Pinpoint the cell where the given text exists, returning its (X, Y) midpoint coordinate. 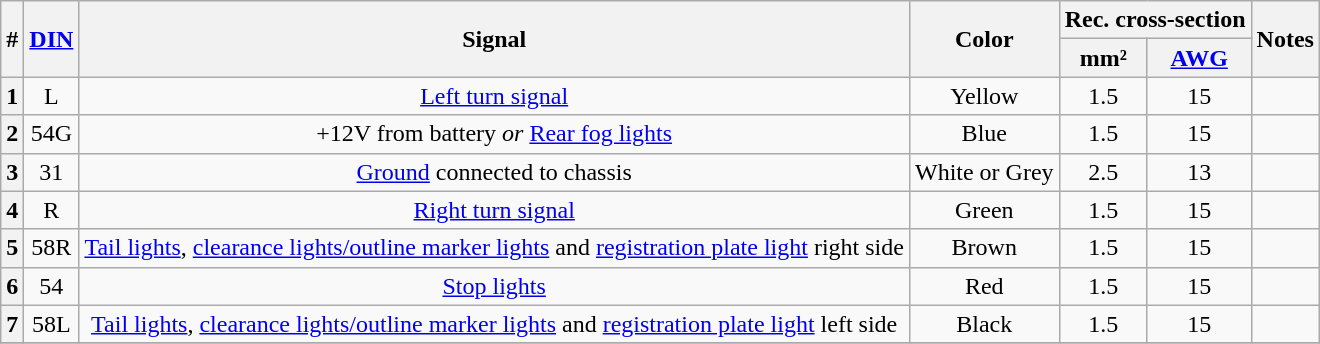
White or Grey (984, 172)
Blue (984, 134)
54 (52, 286)
Stop lights (494, 286)
3 (12, 172)
Tail lights, clearance lights/outline marker lights and registration plate light right side (494, 248)
58R (52, 248)
DIN (52, 39)
L (52, 96)
Yellow (984, 96)
5 (12, 248)
58L (52, 324)
mm² (1103, 58)
4 (12, 210)
13 (1199, 172)
Color (984, 39)
+12V from battery or Rear fog lights (494, 134)
2 (12, 134)
Ground connected to chassis (494, 172)
Notes (1285, 39)
R (52, 210)
# (12, 39)
6 (12, 286)
AWG (1199, 58)
Rec. cross-section (1155, 20)
Right turn signal (494, 210)
2.5 (1103, 172)
54G (52, 134)
Green (984, 210)
Left turn signal (494, 96)
7 (12, 324)
Black (984, 324)
Red (984, 286)
Tail lights, clearance lights/outline marker lights and registration plate light left side (494, 324)
1 (12, 96)
31 (52, 172)
Signal (494, 39)
Brown (984, 248)
